Return the [X, Y] coordinate for the center point of the cell that contains the specified text.  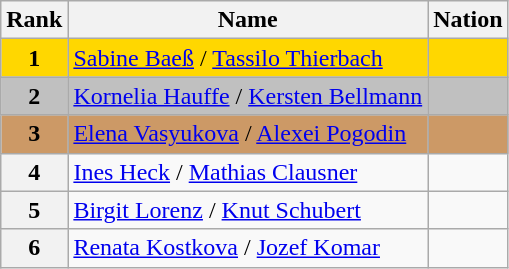
1 [34, 58]
5 [34, 210]
Name [248, 20]
Elena Vasyukova / Alexei Pogodin [248, 134]
Nation [468, 20]
Sabine Baeß / Tassilo Thierbach [248, 58]
Rank [34, 20]
3 [34, 134]
Renata Kostkova / Jozef Komar [248, 248]
Birgit Lorenz / Knut Schubert [248, 210]
2 [34, 96]
6 [34, 248]
4 [34, 172]
Ines Heck / Mathias Clausner [248, 172]
Kornelia Hauffe / Kersten Bellmann [248, 96]
